Detect which cell encompasses the target text, then output its (X, Y) center coordinate. 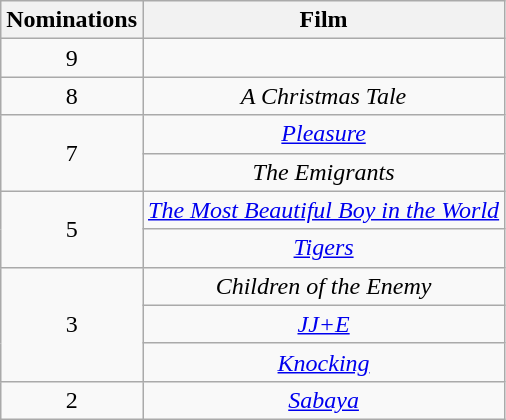
Knocking (323, 362)
The Most Beautiful Boy in the World (323, 210)
9 (72, 58)
8 (72, 96)
JJ+E (323, 324)
Tigers (323, 248)
The Emigrants (323, 172)
Children of the Enemy (323, 286)
Nominations (72, 20)
Sabaya (323, 400)
Film (323, 20)
2 (72, 400)
Pleasure (323, 134)
A Christmas Tale (323, 96)
3 (72, 324)
7 (72, 153)
5 (72, 229)
